For the text-containing cell, return its midpoint in (X, Y) coordinate format. 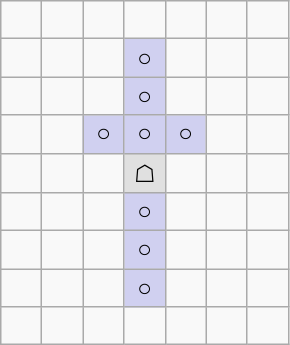
☖ (144, 173)
